Determine the (X, Y) coordinate at the center of the cell enclosing the given text.  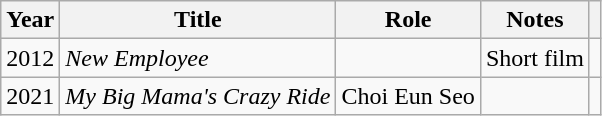
Short film (534, 58)
2012 (30, 58)
Notes (534, 20)
My Big Mama's Crazy Ride (198, 96)
Role (408, 20)
Title (198, 20)
2021 (30, 96)
Year (30, 20)
Choi Eun Seo (408, 96)
New Employee (198, 58)
